Locate the cell with the specified text and output its [x, y] center coordinate. 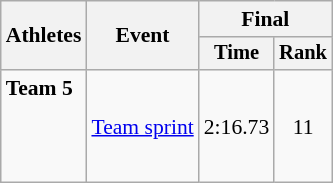
2:16.73 [236, 126]
Time [236, 54]
11 [303, 126]
Team sprint [142, 126]
Event [142, 36]
Final [266, 19]
Athletes [44, 36]
Team 5 [44, 126]
Rank [303, 54]
